Capture the cell that displays the provided text and extract its (x, y) central coordinate. 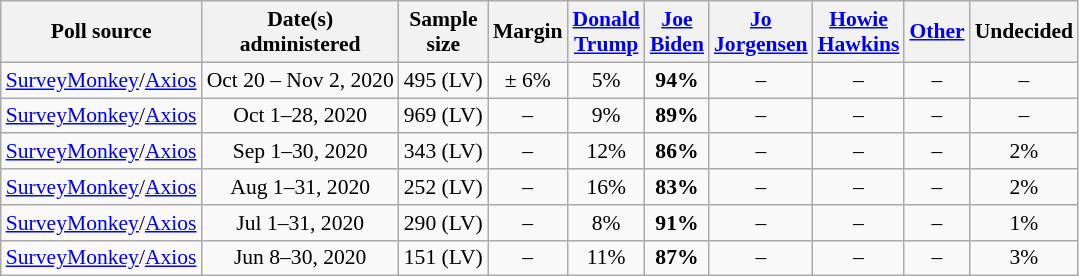
495 (LV) (444, 80)
Other (936, 32)
343 (LV) (444, 152)
969 (LV) (444, 116)
± 6% (528, 80)
8% (606, 223)
94% (677, 80)
252 (LV) (444, 187)
Oct 20 – Nov 2, 2020 (300, 80)
89% (677, 116)
Jun 8–30, 2020 (300, 258)
Aug 1–31, 2020 (300, 187)
11% (606, 258)
Poll source (102, 32)
5% (606, 80)
DonaldTrump (606, 32)
86% (677, 152)
HowieHawkins (859, 32)
1% (1024, 223)
Margin (528, 32)
JoeBiden (677, 32)
91% (677, 223)
9% (606, 116)
16% (606, 187)
3% (1024, 258)
87% (677, 258)
Undecided (1024, 32)
Jul 1–31, 2020 (300, 223)
Date(s)administered (300, 32)
Sep 1–30, 2020 (300, 152)
JoJorgensen (761, 32)
Samplesize (444, 32)
Oct 1–28, 2020 (300, 116)
83% (677, 187)
151 (LV) (444, 258)
12% (606, 152)
290 (LV) (444, 223)
